Find where the given text appears and provide that cell's center as (x, y) coordinate. 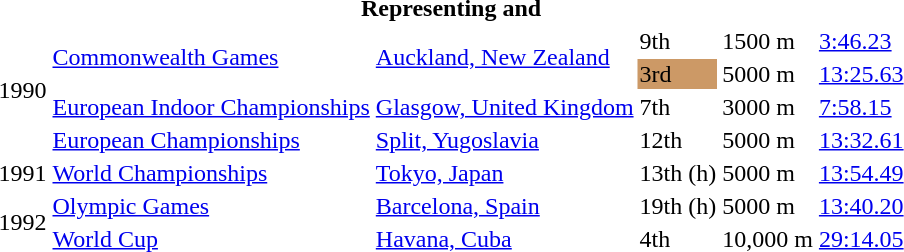
3rd (678, 74)
Auckland, New Zealand (504, 58)
1500 m (768, 41)
9th (678, 41)
Olympic Games (211, 206)
12th (678, 140)
3000 m (768, 107)
Split, Yugoslavia (504, 140)
13th (h) (678, 173)
Commonwealth Games (211, 58)
Tokyo, Japan (504, 173)
7th (678, 107)
19th (h) (678, 206)
Glasgow, United Kingdom (504, 107)
World Championships (211, 173)
Barcelona, Spain (504, 206)
European Championships (211, 140)
European Indoor Championships (211, 107)
